Identify which cell holds the provided text, then report its (x, y) central coordinate. 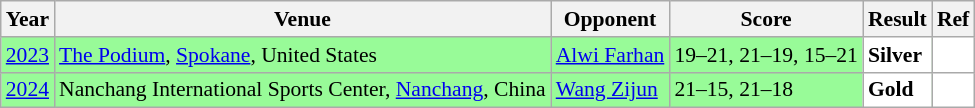
Opponent (610, 19)
The Podium, Spokane, United States (302, 55)
Ref (953, 19)
Nanchang International Sports Center, Nanchang, China (302, 90)
Alwi Farhan (610, 55)
Gold (898, 90)
Silver (898, 55)
21–15, 21–18 (766, 90)
19–21, 21–19, 15–21 (766, 55)
Result (898, 19)
Year (28, 19)
2024 (28, 90)
Venue (302, 19)
2023 (28, 55)
Score (766, 19)
Wang Zijun (610, 90)
